Pinpoint the cell where the given text exists, returning its (X, Y) midpoint coordinate. 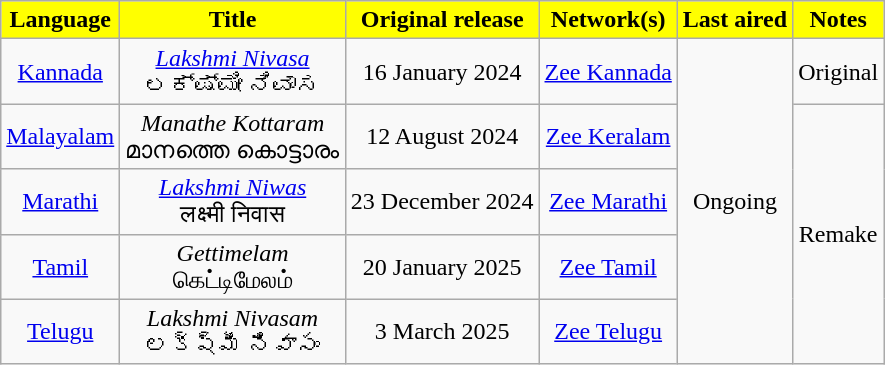
16 January 2024 (442, 72)
Zee Keralam (608, 136)
Lakshmi Nivasam లక్ష్మీ నివాసం (233, 332)
3 March 2025 (442, 332)
Zee Telugu (608, 332)
Language (60, 20)
Telugu (60, 332)
Malayalam (60, 136)
Notes (838, 20)
Title (233, 20)
Network(s) (608, 20)
Original release (442, 20)
Lakshmi Nivasa ಲಕ್ಷ್ಮೀ ನಿವಾಸ (233, 72)
Tamil (60, 266)
Original (838, 72)
Zee Tamil (608, 266)
Gettimelam கெட்டிமேலம் (233, 266)
Ongoing (734, 202)
Manathe Kottaram മാനത്തെ കൊട്ടാരം (233, 136)
Zee Kannada (608, 72)
Remake (838, 234)
23 December 2024 (442, 202)
Kannada (60, 72)
Last aired (734, 20)
20 January 2025 (442, 266)
Zee Marathi (608, 202)
Lakshmi Niwas लक्ष्मी निवास (233, 202)
12 August 2024 (442, 136)
Marathi (60, 202)
